Locate the cell with the specified text and output its (X, Y) center coordinate. 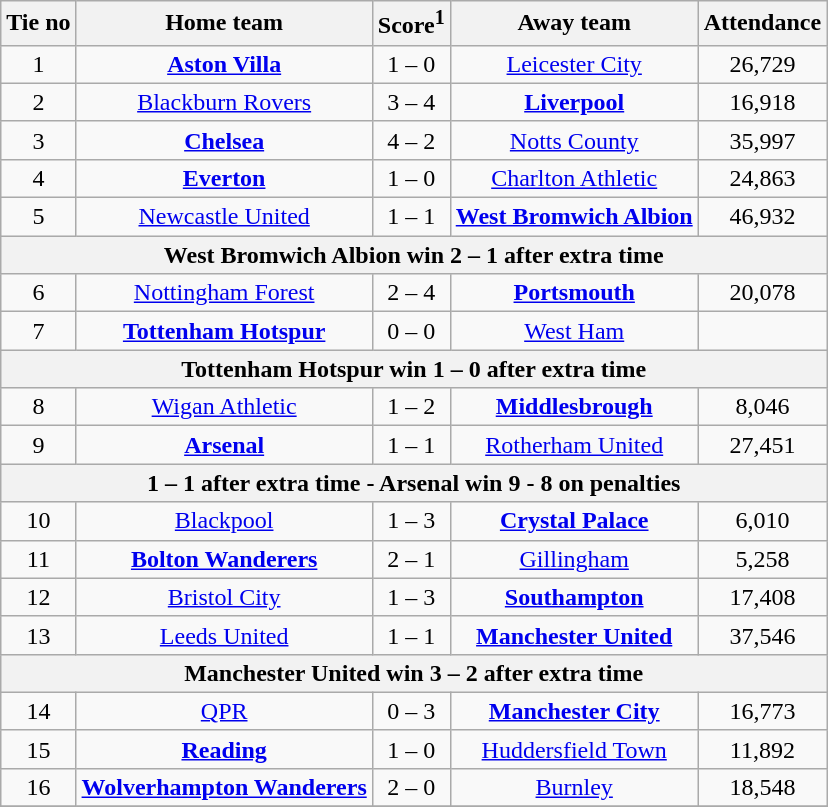
2 (38, 102)
11 (38, 559)
26,729 (762, 64)
Crystal Palace (574, 521)
QPR (224, 711)
16 (38, 787)
11,892 (762, 749)
Middlesbrough (574, 407)
Tottenham Hotspur win 1 – 0 after extra time (414, 369)
Manchester United (574, 635)
0 – 3 (411, 711)
Reading (224, 749)
2 – 0 (411, 787)
Bristol City (224, 597)
1 – 1 after extra time - Arsenal win 9 - 8 on penalties (414, 483)
Leeds United (224, 635)
37,546 (762, 635)
14 (38, 711)
Tottenham Hotspur (224, 331)
Gillingham (574, 559)
Score1 (411, 24)
1 – 2 (411, 407)
15 (38, 749)
Everton (224, 178)
Chelsea (224, 140)
35,997 (762, 140)
24,863 (762, 178)
Huddersfield Town (574, 749)
8 (38, 407)
46,932 (762, 217)
Arsenal (224, 445)
2 – 1 (411, 559)
10 (38, 521)
Away team (574, 24)
Charlton Athletic (574, 178)
West Bromwich Albion win 2 – 1 after extra time (414, 255)
Portsmouth (574, 293)
5,258 (762, 559)
8,046 (762, 407)
West Bromwich Albion (574, 217)
4 – 2 (411, 140)
Wolverhampton Wanderers (224, 787)
Newcastle United (224, 217)
6 (38, 293)
6,010 (762, 521)
Home team (224, 24)
Southampton (574, 597)
Tie no (38, 24)
20,078 (762, 293)
Blackpool (224, 521)
Manchester City (574, 711)
3 (38, 140)
12 (38, 597)
Attendance (762, 24)
27,451 (762, 445)
18,548 (762, 787)
1 (38, 64)
Manchester United win 3 – 2 after extra time (414, 673)
9 (38, 445)
7 (38, 331)
Aston Villa (224, 64)
16,918 (762, 102)
3 – 4 (411, 102)
Bolton Wanderers (224, 559)
4 (38, 178)
5 (38, 217)
0 – 0 (411, 331)
Leicester City (574, 64)
17,408 (762, 597)
Notts County (574, 140)
Wigan Athletic (224, 407)
Blackburn Rovers (224, 102)
2 – 4 (411, 293)
16,773 (762, 711)
Rotherham United (574, 445)
Nottingham Forest (224, 293)
Liverpool (574, 102)
13 (38, 635)
West Ham (574, 331)
Burnley (574, 787)
